For the text-containing cell, return its midpoint in (X, Y) coordinate format. 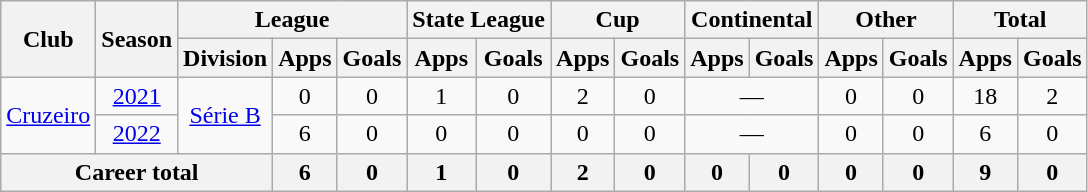
Cup (618, 20)
2022 (137, 134)
Season (137, 39)
2021 (137, 96)
League (292, 20)
Club (48, 39)
Série B (226, 115)
State League (479, 20)
Continental (752, 20)
9 (985, 172)
18 (985, 96)
Other (886, 20)
Total (1020, 20)
Cruzeiro (48, 115)
Career total (137, 172)
Division (226, 58)
